Output the [X, Y] coordinate of the center of the cell containing the given text.  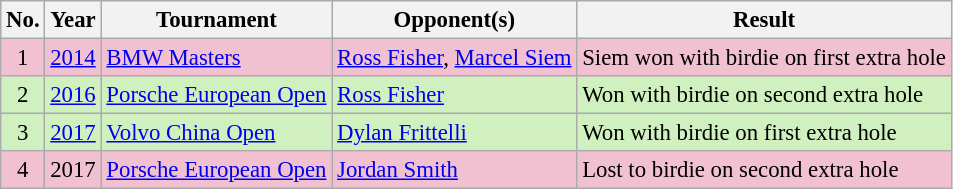
Won with birdie on second extra hole [764, 95]
Lost to birdie on second extra hole [764, 170]
Jordan Smith [454, 170]
Ross Fisher [454, 95]
3 [23, 133]
1 [23, 58]
BMW Masters [216, 58]
Won with birdie on first extra hole [764, 133]
2 [23, 95]
Volvo China Open [216, 133]
No. [23, 20]
Opponent(s) [454, 20]
2016 [73, 95]
Result [764, 20]
Ross Fisher, Marcel Siem [454, 58]
Siem won with birdie on first extra hole [764, 58]
Dylan Frittelli [454, 133]
Tournament [216, 20]
4 [23, 170]
2014 [73, 58]
Year [73, 20]
